Return [x, y] of the center of cell containing provided text 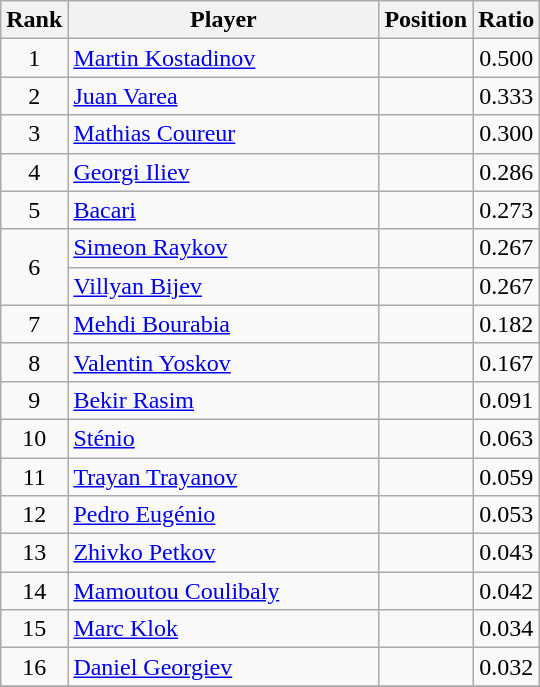
Bacari [224, 210]
0.063 [506, 438]
0.300 [506, 134]
16 [34, 667]
0.182 [506, 324]
0.500 [506, 58]
1 [34, 58]
0.286 [506, 172]
Trayan Trayanov [224, 477]
6 [34, 267]
Marc Klok [224, 629]
Sténio [224, 438]
0.059 [506, 477]
0.273 [506, 210]
Daniel Georgiev [224, 667]
Mehdi Bourabia [224, 324]
5 [34, 210]
0.333 [506, 96]
Georgi Iliev [224, 172]
0.053 [506, 515]
Villyan Bijev [224, 286]
14 [34, 591]
Zhivko Petkov [224, 553]
Valentin Yoskov [224, 362]
Martin Kostadinov [224, 58]
2 [34, 96]
7 [34, 324]
15 [34, 629]
0.091 [506, 400]
Ratio [506, 20]
3 [34, 134]
11 [34, 477]
Mamoutou Coulibaly [224, 591]
8 [34, 362]
0.032 [506, 667]
Simeon Raykov [224, 248]
0.043 [506, 553]
Position [426, 20]
9 [34, 400]
0.034 [506, 629]
Bekir Rasim [224, 400]
Rank [34, 20]
0.042 [506, 591]
13 [34, 553]
10 [34, 438]
0.167 [506, 362]
Juan Varea [224, 96]
Mathias Coureur [224, 134]
12 [34, 515]
Player [224, 20]
4 [34, 172]
Pedro Eugénio [224, 515]
